Output the [X, Y] coordinate of the center of the cell containing the given text.  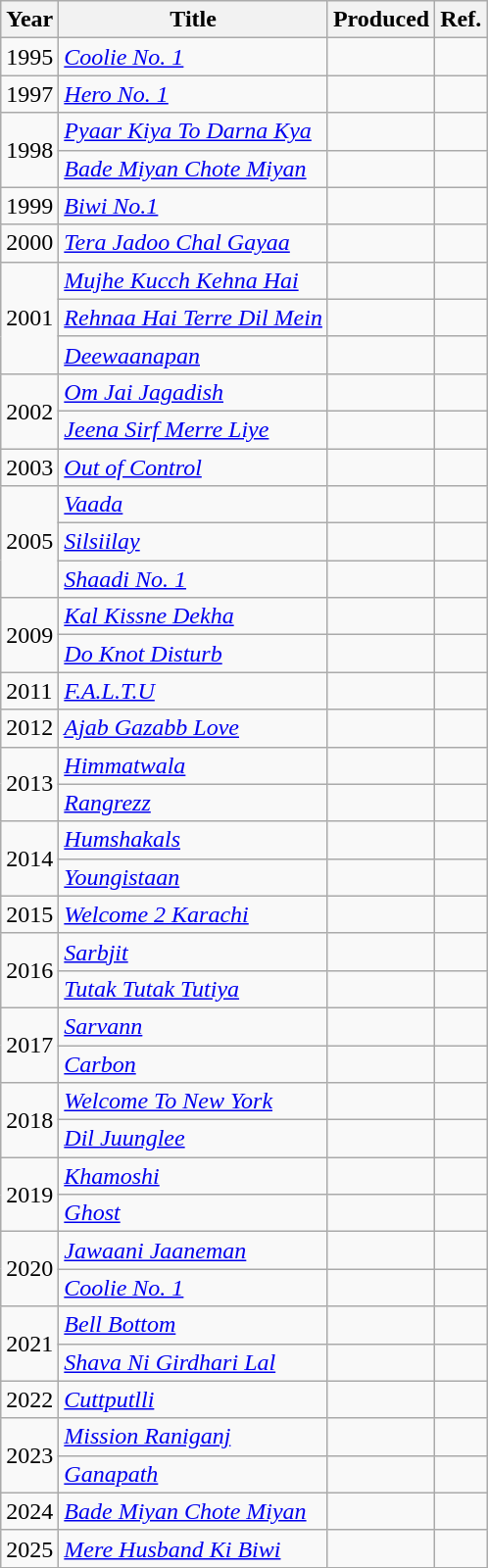
Silsiilay [194, 542]
Tutak Tutak Tutiya [194, 989]
Tera Jadoo Chal Gayaa [194, 243]
Welcome To New York [194, 1102]
2021 [29, 1344]
Jawaani Jaaneman [194, 1250]
Shava Ni Girdhari Lal [194, 1362]
Ref. [461, 20]
2014 [29, 858]
Humshakals [194, 840]
Mission Raniganj [194, 1437]
Shaadi No. 1 [194, 579]
Ganapath [194, 1474]
Rangrezz [194, 803]
2016 [29, 970]
Hero No. 1 [194, 94]
1998 [29, 150]
2018 [29, 1120]
2003 [29, 467]
Jeena Sirf Merre Liye [194, 429]
Carbon [194, 1063]
Sarbjit [194, 952]
2011 [29, 691]
2000 [29, 243]
Year [29, 20]
Youngistaan [194, 877]
F.A.L.T.U [194, 691]
Mere Husband Ki Biwi [194, 1548]
2012 [29, 728]
2020 [29, 1269]
Vaada [194, 505]
2017 [29, 1045]
Pyaar Kiya To Darna Kya [194, 131]
Deewaanapan [194, 355]
Om Jai Jagadish [194, 392]
2019 [29, 1195]
Biwi No.1 [194, 206]
2001 [29, 318]
Rehnaa Hai Terre Dil Mein [194, 318]
1995 [29, 57]
2013 [29, 784]
Kal Kissne Dekha [194, 616]
Sarvann [194, 1026]
2023 [29, 1455]
2002 [29, 411]
Mujhe Kucch Kehna Hai [194, 280]
Produced [380, 20]
Out of Control [194, 467]
Ghost [194, 1213]
2005 [29, 542]
2025 [29, 1548]
1999 [29, 206]
Dil Juunglee [194, 1139]
Do Knot Disturb [194, 654]
Title [194, 20]
Ajab Gazabb Love [194, 728]
1997 [29, 94]
Welcome 2 Karachi [194, 914]
2009 [29, 635]
2024 [29, 1511]
Himmatwala [194, 765]
Cuttputlli [194, 1399]
Bell Bottom [194, 1325]
Khamoshi [194, 1176]
2022 [29, 1399]
2015 [29, 914]
